Find where the given text appears and provide that cell's center as (x, y) coordinate. 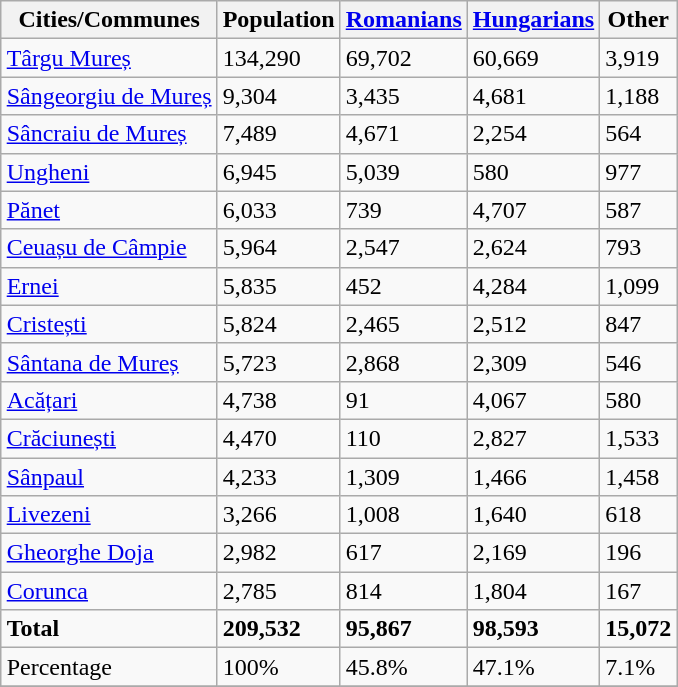
98,593 (533, 629)
7,489 (278, 134)
564 (638, 134)
4,067 (533, 400)
Sângeorgiu de Mureș (109, 96)
Corunca (109, 591)
45.8% (404, 667)
69,702 (404, 58)
Crăciunești (109, 438)
4,671 (404, 134)
110 (404, 438)
47.1% (533, 667)
587 (638, 210)
618 (638, 515)
209,532 (278, 629)
1,804 (533, 591)
5,824 (278, 324)
1,099 (638, 286)
Total (109, 629)
2,169 (533, 553)
617 (404, 553)
Gheorghe Doja (109, 553)
452 (404, 286)
3,919 (638, 58)
1,309 (404, 477)
100% (278, 667)
2,624 (533, 248)
5,835 (278, 286)
5,964 (278, 248)
1,188 (638, 96)
Hungarians (533, 20)
2,309 (533, 362)
6,945 (278, 172)
793 (638, 248)
Cristești (109, 324)
1,458 (638, 477)
134,290 (278, 58)
3,435 (404, 96)
Sântana de Mureș (109, 362)
Population (278, 20)
Sânpaul (109, 477)
2,785 (278, 591)
Percentage (109, 667)
1,533 (638, 438)
Livezeni (109, 515)
1,008 (404, 515)
5,039 (404, 172)
2,547 (404, 248)
1,466 (533, 477)
2,982 (278, 553)
6,033 (278, 210)
167 (638, 591)
977 (638, 172)
814 (404, 591)
9,304 (278, 96)
2,254 (533, 134)
3,266 (278, 515)
Other (638, 20)
2,827 (533, 438)
4,681 (533, 96)
15,072 (638, 629)
Cities/Communes (109, 20)
739 (404, 210)
5,723 (278, 362)
4,284 (533, 286)
Acățari (109, 400)
4,707 (533, 210)
95,867 (404, 629)
847 (638, 324)
60,669 (533, 58)
Târgu Mureș (109, 58)
91 (404, 400)
546 (638, 362)
Ungheni (109, 172)
Sâncraiu de Mureș (109, 134)
4,470 (278, 438)
Romanians (404, 20)
4,233 (278, 477)
2,512 (533, 324)
2,868 (404, 362)
196 (638, 553)
Pănet (109, 210)
4,738 (278, 400)
1,640 (533, 515)
Ceuașu de Câmpie (109, 248)
7.1% (638, 667)
2,465 (404, 324)
Ernei (109, 286)
